Pinpoint the cell where the given text exists, returning its (X, Y) midpoint coordinate. 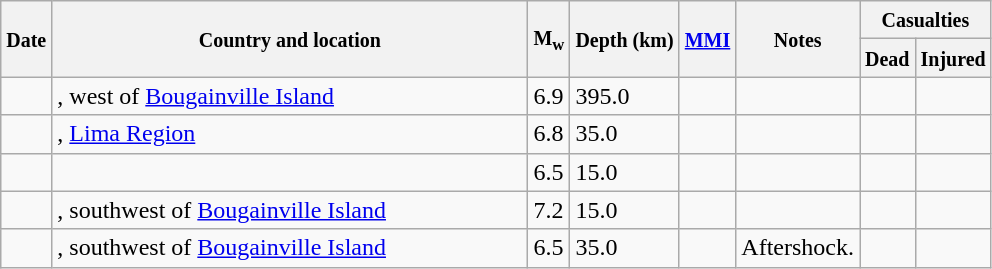
Casualties (926, 20)
, west of Bougainville Island (290, 96)
, Lima Region (290, 134)
Date (26, 39)
Mw (549, 39)
MMI (708, 39)
6.8 (549, 134)
395.0 (624, 96)
Notes (798, 39)
Injured (953, 58)
Dead (888, 58)
6.9 (549, 96)
Depth (km) (624, 39)
7.2 (549, 210)
Country and location (290, 39)
Aftershock. (798, 248)
